Pinpoint the cell where the given text exists, returning its (x, y) midpoint coordinate. 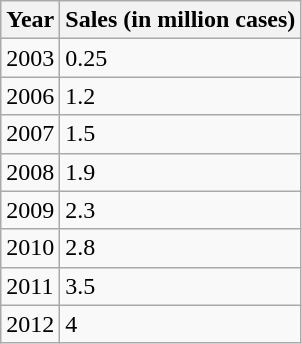
2008 (30, 172)
Year (30, 20)
2012 (30, 324)
2011 (30, 286)
2.8 (180, 248)
Sales (in million cases) (180, 20)
1.9 (180, 172)
1.2 (180, 96)
2.3 (180, 210)
2009 (30, 210)
2007 (30, 134)
2006 (30, 96)
2010 (30, 248)
3.5 (180, 286)
2003 (30, 58)
0.25 (180, 58)
4 (180, 324)
1.5 (180, 134)
